Output the (x, y) coordinate of the center of the cell containing the given text.  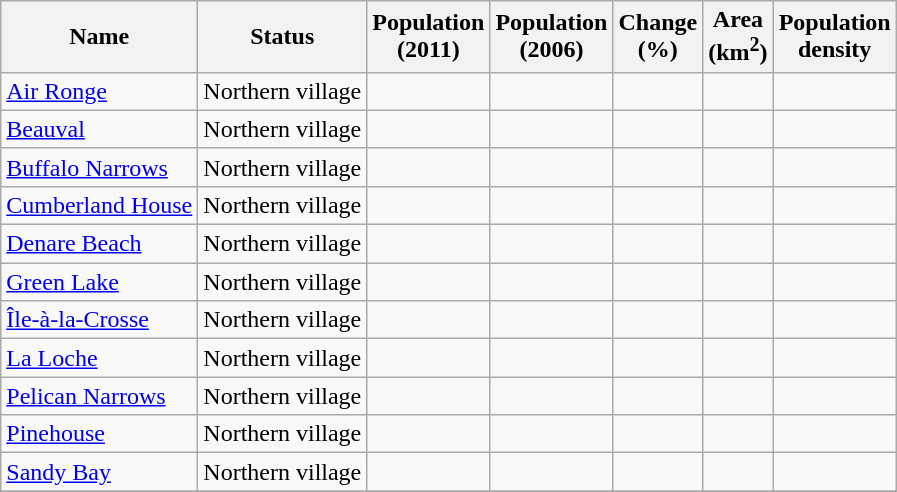
Sandy Bay (100, 472)
Cumberland House (100, 205)
Beauval (100, 129)
La Loche (100, 358)
Change(%) (658, 37)
Île-à-la-Crosse (100, 320)
Populationdensity (834, 37)
Air Ronge (100, 91)
Buffalo Narrows (100, 167)
Pelican Narrows (100, 396)
Status (282, 37)
Population(2011) (428, 37)
Pinehouse (100, 434)
Area(km2) (738, 37)
Denare Beach (100, 244)
Population(2006) (552, 37)
Name (100, 37)
Green Lake (100, 282)
